Output the (X, Y) coordinate of the center of the cell containing the given text.  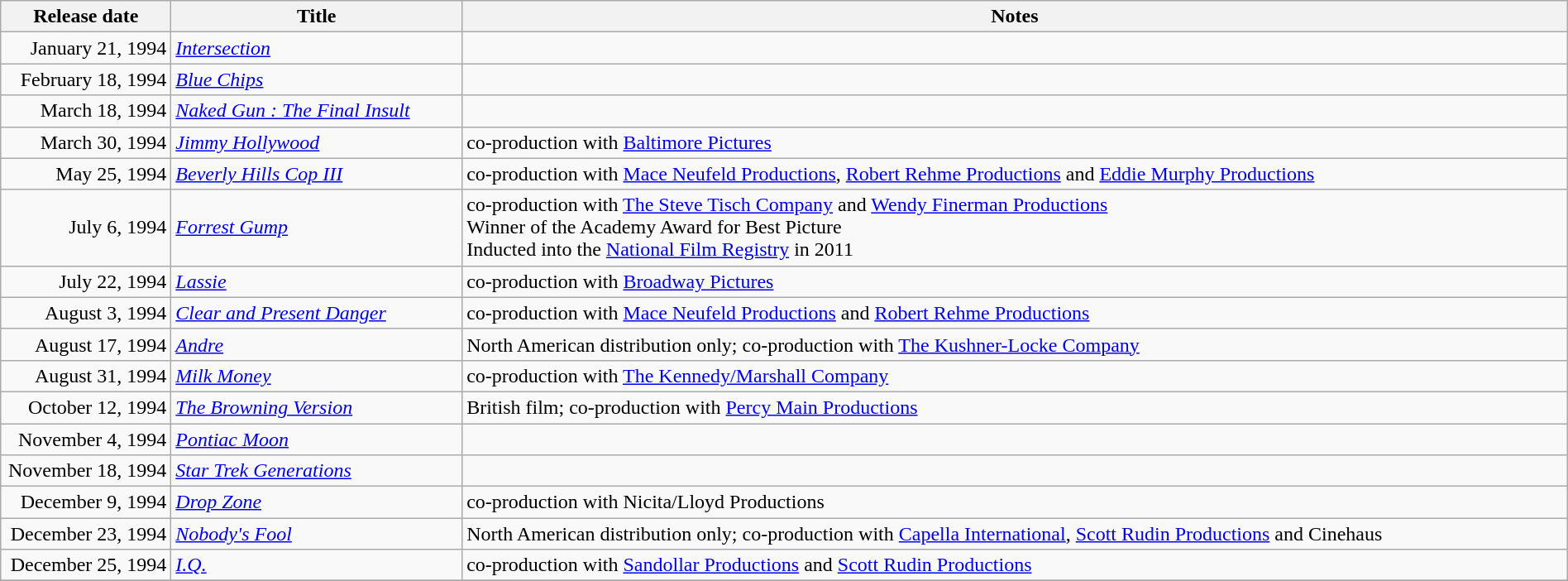
August 3, 1994 (86, 313)
Naked Gun : The Final Insult (317, 111)
I.Q. (317, 565)
Andre (317, 344)
Jimmy Hollywood (317, 142)
Blue Chips (317, 79)
Forrest Gump (317, 228)
co-production with Mace Neufeld Productions, Robert Rehme Productions and Eddie Murphy Productions (1016, 174)
Star Trek Generations (317, 471)
Beverly Hills Cop III (317, 174)
North American distribution only; co-production with The Kushner-Locke Company (1016, 344)
January 21, 1994 (86, 48)
Milk Money (317, 376)
co-production with Broadway Pictures (1016, 281)
March 30, 1994 (86, 142)
Intersection (317, 48)
November 4, 1994 (86, 439)
December 25, 1994 (86, 565)
July 6, 1994 (86, 228)
March 18, 1994 (86, 111)
co-production with Baltimore Pictures (1016, 142)
December 9, 1994 (86, 502)
co-production with Nicita/Lloyd Productions (1016, 502)
co-production with The Kennedy/Marshall Company (1016, 376)
Release date (86, 17)
Title (317, 17)
co-production with Mace Neufeld Productions and Robert Rehme Productions (1016, 313)
November 18, 1994 (86, 471)
Lassie (317, 281)
February 18, 1994 (86, 79)
British film; co-production with Percy Main Productions (1016, 407)
Notes (1016, 17)
The Browning Version (317, 407)
August 17, 1994 (86, 344)
North American distribution only; co-production with Capella International, Scott Rudin Productions and Cinehaus (1016, 534)
May 25, 1994 (86, 174)
December 23, 1994 (86, 534)
Nobody's Fool (317, 534)
August 31, 1994 (86, 376)
co-production with Sandollar Productions and Scott Rudin Productions (1016, 565)
Clear and Present Danger (317, 313)
October 12, 1994 (86, 407)
Drop Zone (317, 502)
Pontiac Moon (317, 439)
July 22, 1994 (86, 281)
